Capture the cell that displays the provided text and extract its [x, y] central coordinate. 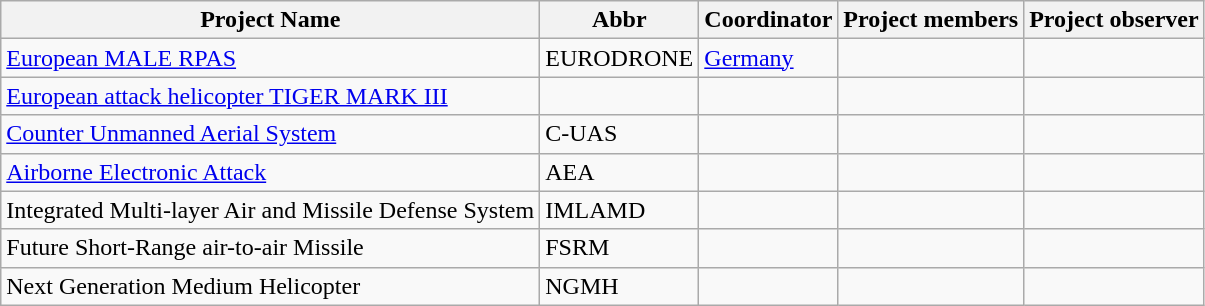
Next Generation Medium Helicopter [270, 286]
EURODRONE [620, 58]
FSRM [620, 248]
Germany [768, 58]
Counter Unmanned Aerial System [270, 134]
IMLAMD [620, 210]
Abbr [620, 20]
Future Short-Range air-to-air Missile [270, 248]
European MALE RPAS [270, 58]
Coordinator [768, 20]
NGMH [620, 286]
Project observer [1114, 20]
Project members [931, 20]
European attack helicopter TIGER MARK III [270, 96]
C-UAS [620, 134]
Airborne Electronic Attack [270, 172]
AEA [620, 172]
Project Name [270, 20]
Integrated Multi-layer Air and Missile Defense System [270, 210]
